Capture the cell that displays the provided text and extract its (X, Y) central coordinate. 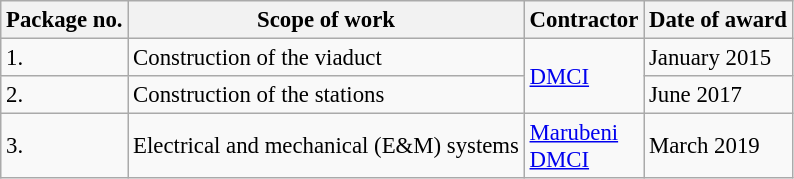
Package no. (64, 20)
Date of award (718, 20)
2. (64, 95)
Scope of work (326, 20)
Contractor (584, 20)
Electrical and mechanical (E&M) systems (326, 146)
January 2015 (718, 58)
DMCI (584, 76)
3. (64, 146)
Construction of the stations (326, 95)
Construction of the viaduct (326, 58)
March 2019 (718, 146)
1. (64, 58)
June 2017 (718, 95)
Marubeni DMCI (584, 146)
